Search for the cell housing the specified text and yield its (x, y) center coordinate. 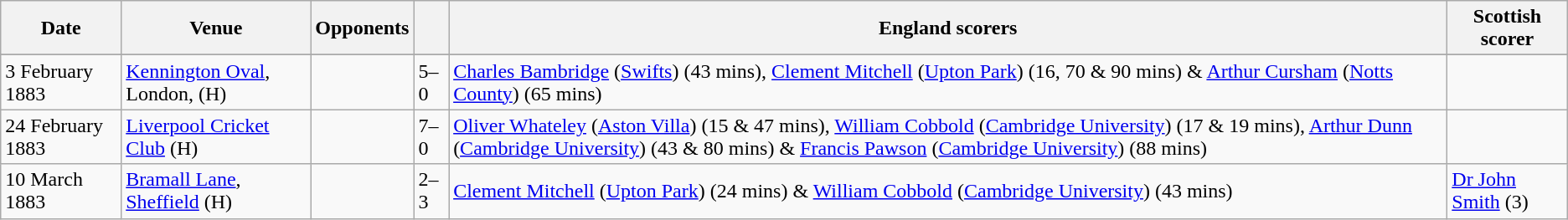
Bramall Lane, Sheffield (H) (216, 191)
7–0 (431, 137)
Venue (216, 28)
Scottish scorer (1508, 28)
Date (61, 28)
Charles Bambridge (Swifts) (43 mins), Clement Mitchell (Upton Park) (16, 70 & 90 mins) & Arthur Cursham (Notts County) (65 mins) (948, 82)
10 March 1883 (61, 191)
Clement Mitchell (Upton Park) (24 mins) & William Cobbold (Cambridge University) (43 mins) (948, 191)
England scorers (948, 28)
5–0 (431, 82)
Kennington Oval, London, (H) (216, 82)
Liverpool Cricket Club (H) (216, 137)
2–3 (431, 191)
24 February 1883 (61, 137)
Opponents (362, 28)
3 February 1883 (61, 82)
Dr John Smith (3) (1508, 191)
